Return the (X, Y) coordinate for the center point of the cell that contains the specified text.  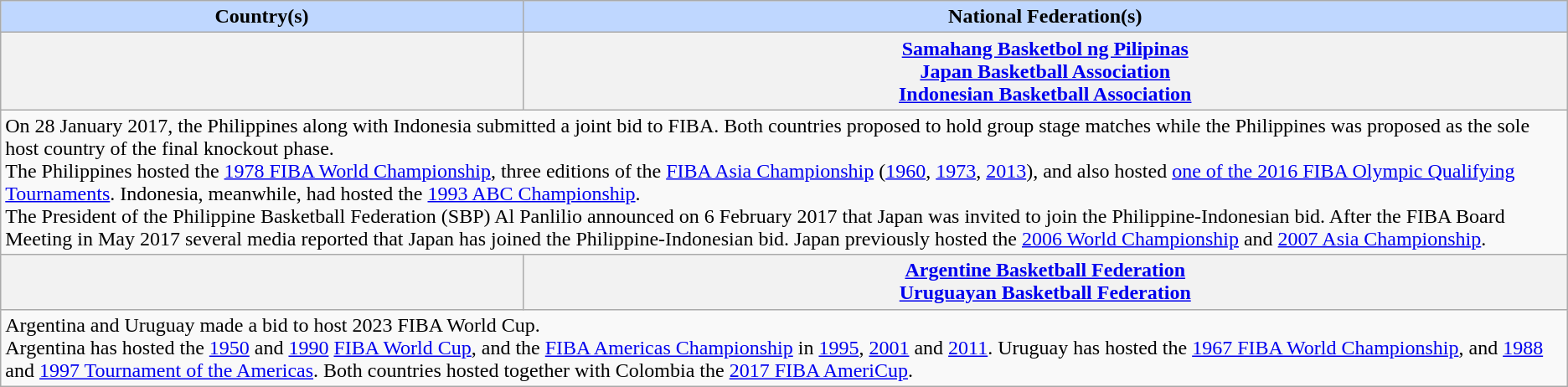
Argentine Basketball FederationUruguayan Basketball Federation (1045, 281)
Samahang Basketbol ng PilipinasJapan Basketball AssociationIndonesian Basketball Association (1045, 71)
National Federation(s) (1045, 17)
Country(s) (261, 17)
